From the cell containing the given text, extract its center point as [X, Y] coordinate. 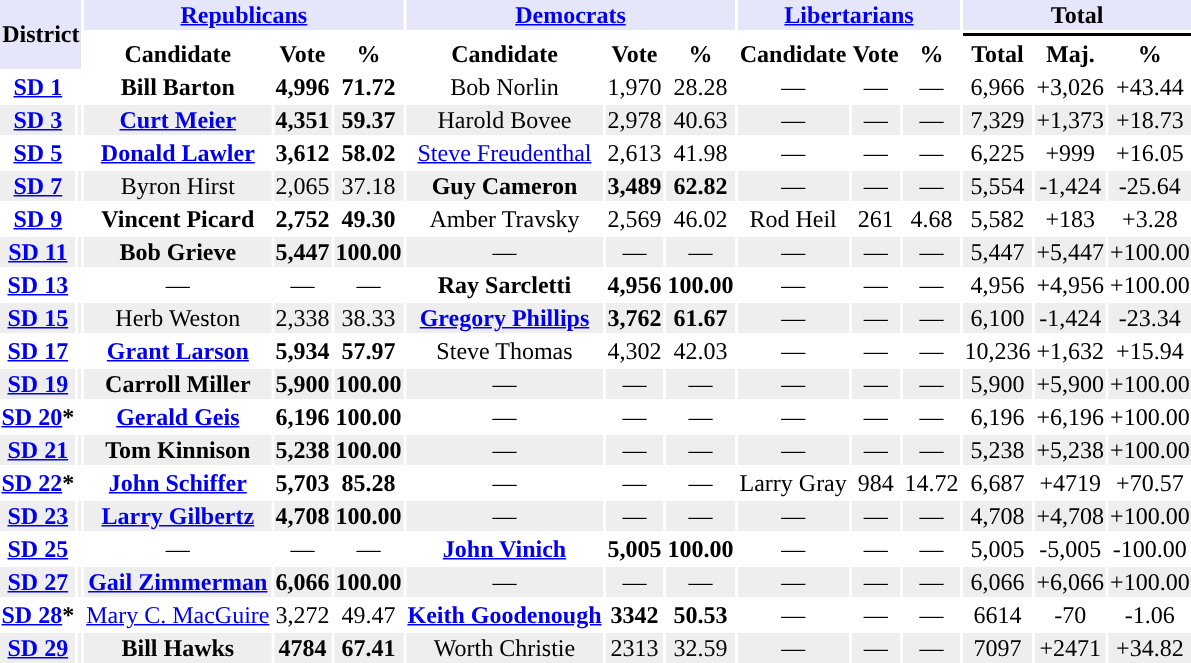
2,752 [302, 219]
7,329 [998, 120]
SD 19 [38, 384]
6,966 [998, 87]
67.41 [368, 648]
6,100 [998, 318]
Mary C. MacGuire [178, 615]
SD 21 [38, 450]
85.28 [368, 483]
SD 23 [38, 516]
4784 [302, 648]
Gail Zimmerman [178, 582]
SD 27 [38, 582]
Carroll Miller [178, 384]
Larry Gilbertz [178, 516]
2,338 [302, 318]
71.72 [368, 87]
49.47 [368, 615]
Democrats [570, 15]
+183 [1070, 219]
4,351 [302, 120]
SD 5 [38, 153]
+5,447 [1070, 252]
10,236 [998, 351]
+6,196 [1070, 417]
SD 25 [38, 549]
6,687 [998, 483]
+4,956 [1070, 285]
58.02 [368, 153]
Grant Larson [178, 351]
Ray Sarcletti [504, 285]
+6,066 [1070, 582]
+5,900 [1070, 384]
Keith Goodenough [504, 615]
2,065 [302, 186]
Maj. [1070, 54]
+1,373 [1070, 120]
984 [876, 483]
+2471 [1070, 648]
5,934 [302, 351]
Tom Kinnison [178, 450]
Worth Christie [504, 648]
+1,632 [1070, 351]
Gregory Phillips [504, 318]
3,489 [634, 186]
41.98 [700, 153]
2,978 [634, 120]
61.67 [700, 318]
Bob Grieve [178, 252]
6614 [998, 615]
5,703 [302, 483]
-70 [1070, 615]
49.30 [368, 219]
SD 7 [38, 186]
+5,238 [1070, 450]
2,613 [634, 153]
Republicans [244, 15]
5,554 [998, 186]
32.59 [700, 648]
+3,026 [1070, 87]
Byron Hirst [178, 186]
Harold Bovee [504, 120]
4.68 [932, 219]
SD 13 [38, 285]
Gerald Geis [178, 417]
Steve Thomas [504, 351]
7097 [998, 648]
42.03 [700, 351]
4,996 [302, 87]
SD 9 [38, 219]
Curt Meier [178, 120]
SD 3 [38, 120]
28.28 [700, 87]
Amber Travsky [504, 219]
Bill Barton [178, 87]
3,612 [302, 153]
SD 28* [38, 615]
District [41, 34]
3,762 [634, 318]
SD 17 [38, 351]
SD 29 [38, 648]
SD 1 [38, 87]
38.33 [368, 318]
Libertarians [849, 15]
6,225 [998, 153]
Bill Hawks [178, 648]
14.72 [932, 483]
-5,005 [1070, 549]
40.63 [700, 120]
Rod Heil [793, 219]
1,970 [634, 87]
John Vinich [504, 549]
+999 [1070, 153]
Steve Freudenthal [504, 153]
3,272 [302, 615]
SD 22* [38, 483]
5,582 [998, 219]
46.02 [700, 219]
59.37 [368, 120]
Donald Lawler [178, 153]
Herb Weston [178, 318]
57.97 [368, 351]
3342 [634, 615]
4,302 [634, 351]
261 [876, 219]
50.53 [700, 615]
SD 20* [38, 417]
Larry Gray [793, 483]
Guy Cameron [504, 186]
Bob Norlin [504, 87]
2313 [634, 648]
SD 11 [38, 252]
+4719 [1070, 483]
John Schiffer [178, 483]
SD 15 [38, 318]
62.82 [700, 186]
Vincent Picard [178, 219]
2,569 [634, 219]
37.18 [368, 186]
+4,708 [1070, 516]
